Locate the cell with the specified text and output its (X, Y) center coordinate. 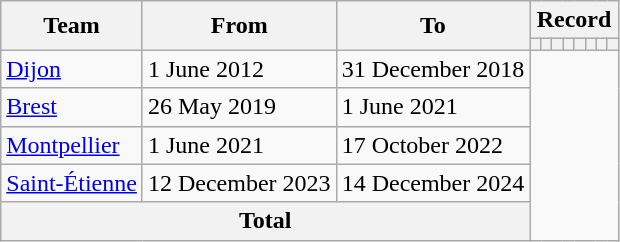
Team (72, 26)
Record (574, 20)
1 June 2012 (239, 69)
Brest (72, 107)
26 May 2019 (239, 107)
Dijon (72, 69)
14 December 2024 (433, 183)
To (433, 26)
From (239, 26)
Saint-Étienne (72, 183)
Montpellier (72, 145)
Total (266, 221)
31 December 2018 (433, 69)
12 December 2023 (239, 183)
17 October 2022 (433, 145)
